Capture the cell that displays the provided text and extract its (x, y) central coordinate. 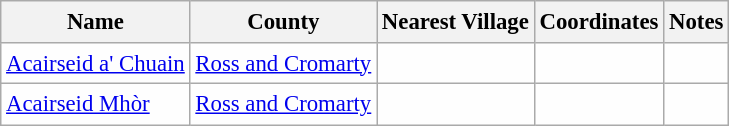
Acairseid Mhòr (96, 104)
Notes (696, 22)
Acairseid a' Chuain (96, 62)
Nearest Village (456, 22)
Coordinates (599, 22)
County (284, 22)
Name (96, 22)
